From the cell containing the given text, extract its center point as [x, y] coordinate. 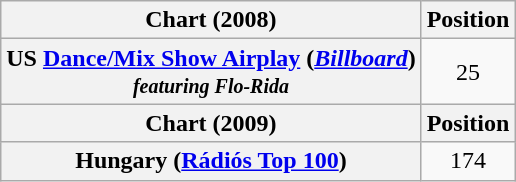
Chart (2009) [211, 123]
Chart (2008) [211, 20]
174 [468, 161]
US Dance/Mix Show Airplay (Billboard)featuring Flo-Rida [211, 72]
25 [468, 72]
Hungary (Rádiós Top 100) [211, 161]
